Scan for the cell matching the given text and deliver its [x, y] coordinate at center. 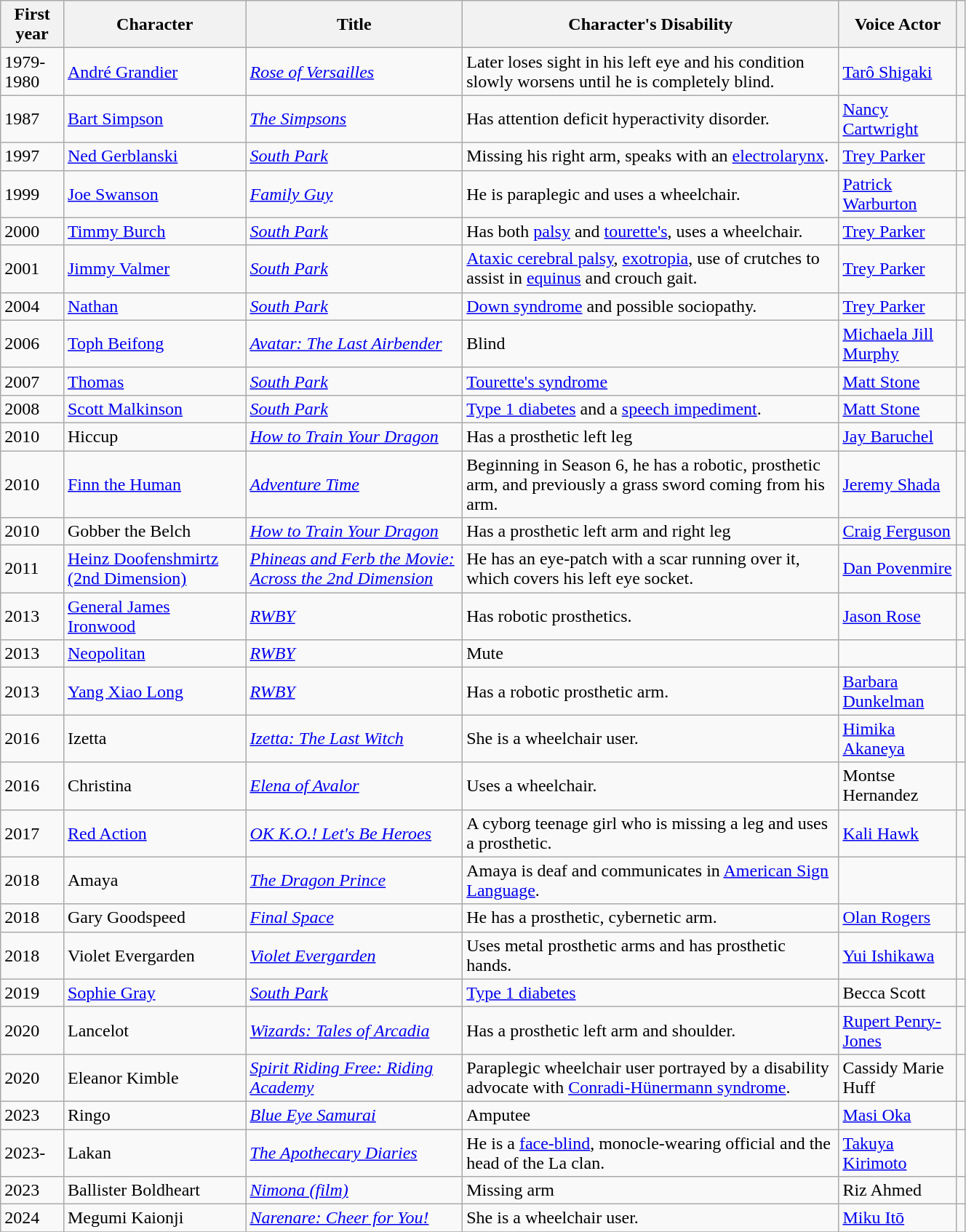
OK K.O.! Let's Be Heroes [354, 833]
Voice Actor [898, 25]
2001 [32, 269]
The Simpsons [354, 119]
Thomas [154, 381]
Spirit Riding Free: Riding Academy [354, 1078]
General James Ironwood [154, 617]
Becca Scott [898, 993]
Character's Disability [650, 25]
2019 [32, 993]
Heinz Doofenshmirtz (2nd Dimension) [154, 569]
Ringo [154, 1115]
Jimmy Valmer [154, 269]
Ballister Boldheart [154, 1191]
Tarô Shigaki [898, 71]
Red Action [154, 833]
2023- [32, 1152]
The Apothecary Diaries [354, 1152]
Izetta: The Last Witch [354, 739]
Neopolitan [154, 654]
Sophie Gray [154, 993]
Barbara Dunkelman [898, 691]
Patrick Warburton [898, 193]
Avatar: The Last Airbender [354, 343]
Elena of Avalor [354, 785]
Tourette's syndrome [650, 381]
Nathan [154, 306]
Dan Povenmire [898, 569]
Has a prosthetic left leg [650, 436]
1999 [32, 193]
The Dragon Prince [354, 880]
Masi Oka [898, 1115]
Uses a wheelchair. [650, 785]
Lancelot [154, 1030]
Miku Itō [898, 1218]
1979-1980 [32, 71]
Rose of Versailles [354, 71]
Bart Simpson [154, 119]
He is paraplegic and uses a wheelchair. [650, 193]
Nancy Cartwright [898, 119]
Blue Eye Samurai [354, 1115]
Has both palsy and tourette's, uses a wheelchair. [650, 231]
Mute [650, 654]
First year [32, 25]
2004 [32, 306]
2007 [32, 381]
Has robotic prosthetics. [650, 617]
Olan Rogers [898, 918]
2008 [32, 409]
A cyborg teenage girl who is missing a leg and uses a prosthetic. [650, 833]
Michaela Jill Murphy [898, 343]
He is a face-blind, monocle-wearing official and the head of the La clan. [650, 1152]
Izetta [154, 739]
Has a robotic prosthetic arm. [650, 691]
Uses metal prosthetic arms and has prosthetic hands. [650, 956]
Down syndrome and possible sociopathy. [650, 306]
Beginning in Season 6, he has a robotic, prosthetic arm, and previously a grass sword coming from his arm. [650, 484]
Finn the Human [154, 484]
Family Guy [354, 193]
Jeremy Shada [898, 484]
Final Space [354, 918]
Has a prosthetic left arm and right leg [650, 532]
Narenare: Cheer for You! [354, 1218]
Hiccup [154, 436]
Lakan [154, 1152]
Amaya [154, 880]
Cassidy Marie Huff [898, 1078]
2000 [32, 231]
Wizards: Tales of Arcadia [354, 1030]
Scott Malkinson [154, 409]
Ataxic cerebral palsy, exotropia, use of crutches to assist in equinus and crouch gait. [650, 269]
Megumi Kaionji [154, 1218]
Yui Ishikawa [898, 956]
1987 [32, 119]
Missing arm [650, 1191]
Amputee [650, 1115]
Blind [650, 343]
Timmy Burch [154, 231]
Adventure Time [354, 484]
Jay Baruchel [898, 436]
Yang Xiao Long [154, 691]
2017 [32, 833]
Takuya Kirimoto [898, 1152]
Missing his right arm, speaks with an electrolarynx. [650, 156]
He has an eye-patch with a scar running over it, which covers his left eye socket. [650, 569]
2011 [32, 569]
2006 [32, 343]
Christina [154, 785]
Riz Ahmed [898, 1191]
Ned Gerblanski [154, 156]
Toph Beifong [154, 343]
Himika Akaneya [898, 739]
2024 [32, 1218]
Gary Goodspeed [154, 918]
André Grandier [154, 71]
Has attention deficit hyperactivity disorder. [650, 119]
Type 1 diabetes [650, 993]
Type 1 diabetes and a speech impediment. [650, 409]
1997 [32, 156]
Kali Hawk [898, 833]
Eleanor Kimble [154, 1078]
Gobber the Belch [154, 532]
Later loses sight in his left eye and his condition slowly worsens until he is completely blind. [650, 71]
Montse Hernandez [898, 785]
Paraplegic wheelchair user portrayed by a disability advocate with Conradi-Hünermann syndrome. [650, 1078]
He has a prosthetic, cybernetic arm. [650, 918]
Jason Rose [898, 617]
Nimona (film) [354, 1191]
Craig Ferguson [898, 532]
Character [154, 25]
Joe Swanson [154, 193]
Rupert Penry-Jones [898, 1030]
Phineas and Ferb the Movie: Across the 2nd Dimension [354, 569]
Has a prosthetic left arm and shoulder. [650, 1030]
Amaya is deaf and communicates in American Sign Language. [650, 880]
Title [354, 25]
